Identify which cell holds the provided text, then report its (X, Y) central coordinate. 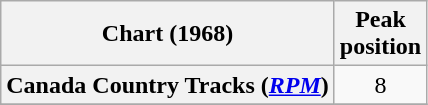
Chart (1968) (168, 34)
Canada Country Tracks (RPM) (168, 85)
Peakposition (380, 34)
8 (380, 85)
